Search for the cell housing the specified text and yield its (x, y) center coordinate. 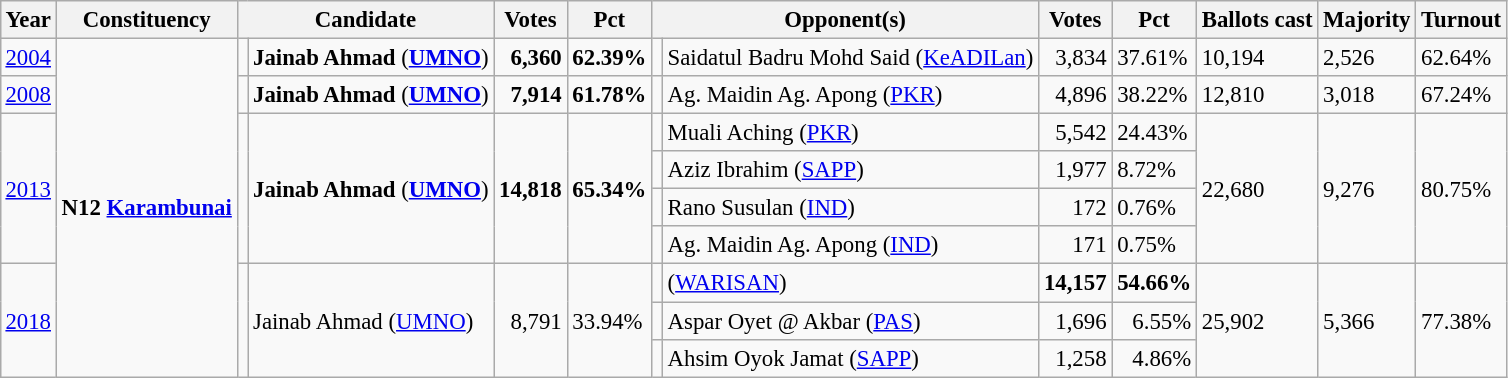
38.22% (1154, 95)
2013 (28, 189)
7,914 (530, 95)
Constituency (146, 20)
33.94% (610, 320)
77.38% (1462, 320)
24.43% (1154, 133)
61.78% (610, 95)
171 (1076, 245)
Saidatul Badru Mohd Said (KeADILan) (850, 57)
Ag. Maidin Ag. Apong (IND) (850, 245)
2,526 (1367, 57)
Candidate (366, 20)
67.24% (1462, 95)
2004 (28, 57)
4,896 (1076, 95)
Year (28, 20)
6.55% (1154, 321)
Ahsim Oyok Jamat (SAPP) (850, 358)
9,276 (1367, 189)
5,366 (1367, 320)
22,680 (1256, 189)
(WARISAN) (850, 283)
0.76% (1154, 208)
172 (1076, 208)
10,194 (1256, 57)
5,542 (1076, 133)
62.39% (610, 57)
1,977 (1076, 170)
Rano Susulan (IND) (850, 208)
1,696 (1076, 321)
Turnout (1462, 20)
Aspar Oyet @ Akbar (PAS) (850, 321)
8.72% (1154, 170)
12,810 (1256, 95)
Majority (1367, 20)
1,258 (1076, 358)
4.86% (1154, 358)
6,360 (530, 57)
80.75% (1462, 189)
3,018 (1367, 95)
25,902 (1256, 320)
N12 Karambunai (146, 207)
Ballots cast (1256, 20)
14,157 (1076, 283)
37.61% (1154, 57)
14,818 (530, 189)
8,791 (530, 320)
Opponent(s) (846, 20)
Ag. Maidin Ag. Apong (PKR) (850, 95)
0.75% (1154, 245)
3,834 (1076, 57)
2018 (28, 320)
62.64% (1462, 57)
54.66% (1154, 283)
2008 (28, 95)
Aziz Ibrahim (SAPP) (850, 170)
Muali Aching (PKR) (850, 133)
65.34% (610, 189)
